For the text-containing cell, return its midpoint in (x, y) coordinate format. 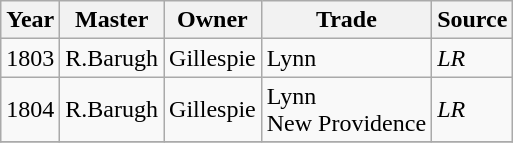
Year (30, 20)
Owner (213, 20)
Trade (346, 20)
LynnNew Providence (346, 110)
1804 (30, 110)
Lynn (346, 58)
1803 (30, 58)
Source (472, 20)
Master (112, 20)
